For the text-containing cell, return its midpoint in [X, Y] coordinate format. 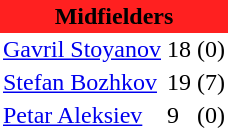
19 [179, 82]
(0) [211, 50]
Stefan Bozhkov [82, 82]
(7) [211, 82]
Midfielders [114, 16]
Gavril Stoyanov [82, 50]
18 [179, 50]
